Scan for the cell matching the given text and deliver its (X, Y) coordinate at center. 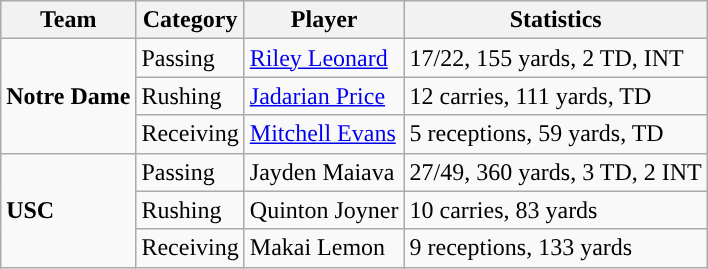
10 carries, 83 yards (556, 210)
Mitchell Evans (324, 134)
5 receptions, 59 yards, TD (556, 134)
27/49, 360 yards, 3 TD, 2 INT (556, 172)
Category (190, 20)
USC (68, 210)
Player (324, 20)
12 carries, 111 yards, TD (556, 96)
17/22, 155 yards, 2 TD, INT (556, 58)
Team (68, 20)
Makai Lemon (324, 248)
Notre Dame (68, 96)
Jayden Maiava (324, 172)
Jadarian Price (324, 96)
Quinton Joyner (324, 210)
9 receptions, 133 yards (556, 248)
Statistics (556, 20)
Riley Leonard (324, 58)
